Detect which cell encompasses the target text, then output its [X, Y] center coordinate. 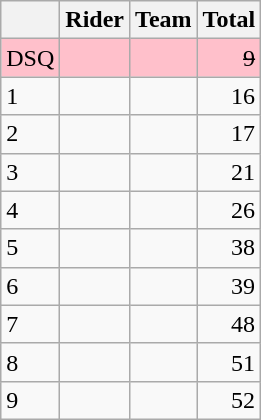
17 [229, 134]
Team [164, 20]
48 [229, 324]
6 [30, 286]
21 [229, 172]
2 [30, 134]
Rider [95, 20]
7 [30, 324]
51 [229, 362]
38 [229, 248]
52 [229, 400]
5 [30, 248]
DSQ [30, 58]
16 [229, 96]
8 [30, 362]
1 [30, 96]
4 [30, 210]
26 [229, 210]
3 [30, 172]
39 [229, 286]
Total [229, 20]
